Locate the cell with the specified text and output its (X, Y) center coordinate. 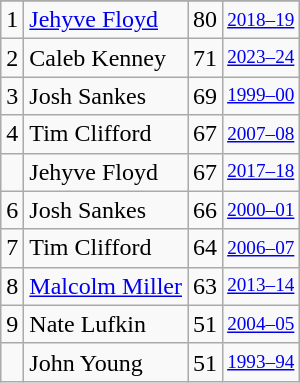
2017–18 (261, 172)
John Young (106, 362)
80 (206, 20)
2 (12, 58)
7 (12, 248)
2023–24 (261, 58)
1 (12, 20)
2007–08 (261, 134)
Caleb Kenney (106, 58)
2013–14 (261, 286)
64 (206, 248)
2018–19 (261, 20)
9 (12, 324)
2006–07 (261, 248)
1999–00 (261, 96)
2000–01 (261, 210)
2004–05 (261, 324)
Malcolm Miller (106, 286)
Nate Lufkin (106, 324)
1993–94 (261, 362)
69 (206, 96)
63 (206, 286)
66 (206, 210)
4 (12, 134)
6 (12, 210)
8 (12, 286)
71 (206, 58)
3 (12, 96)
